Scan for the cell matching the given text and deliver its [x, y] coordinate at center. 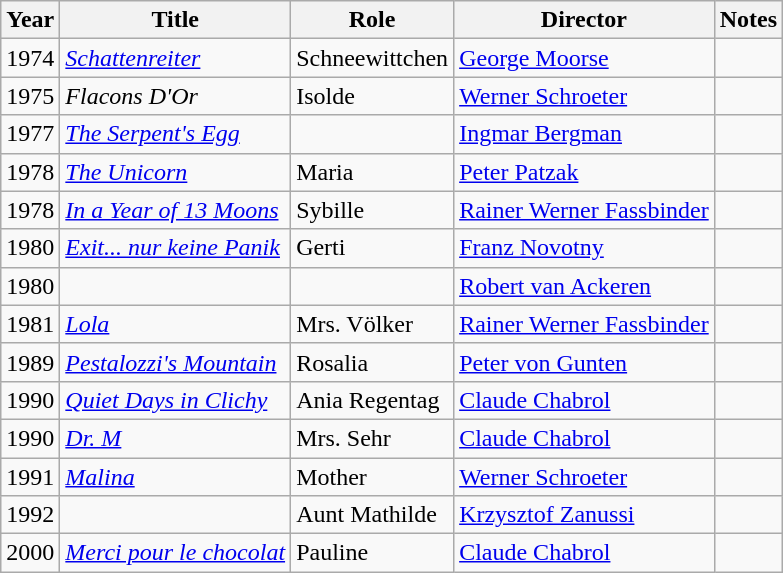
Aunt Mathilde [372, 515]
Maria [372, 172]
1975 [30, 96]
Sybille [372, 210]
Isolde [372, 96]
Malina [176, 477]
George Moorse [584, 58]
1974 [30, 58]
Peter Patzak [584, 172]
Peter von Gunten [584, 362]
Ingmar Bergman [584, 134]
Notes [748, 20]
Dr. M [176, 438]
Rosalia [372, 362]
In a Year of 13 Moons [176, 210]
Robert van Ackeren [584, 286]
Year [30, 20]
Merci pour le chocolat [176, 553]
Role [372, 20]
Gerti [372, 248]
Franz Novotny [584, 248]
Schneewittchen [372, 58]
The Serpent's Egg [176, 134]
Title [176, 20]
Mrs. Sehr [372, 438]
Exit... nur keine Panik [176, 248]
Mrs. Völker [372, 324]
Schattenreiter [176, 58]
Ania Regentag [372, 400]
Lola [176, 324]
Pauline [372, 553]
Director [584, 20]
Mother [372, 477]
1981 [30, 324]
1989 [30, 362]
1977 [30, 134]
Flacons D'Or [176, 96]
Krzysztof Zanussi [584, 515]
Pestalozzi's Mountain [176, 362]
Quiet Days in Clichy [176, 400]
2000 [30, 553]
1992 [30, 515]
1991 [30, 477]
The Unicorn [176, 172]
